Output the [x, y] coordinate of the center of the cell containing the given text.  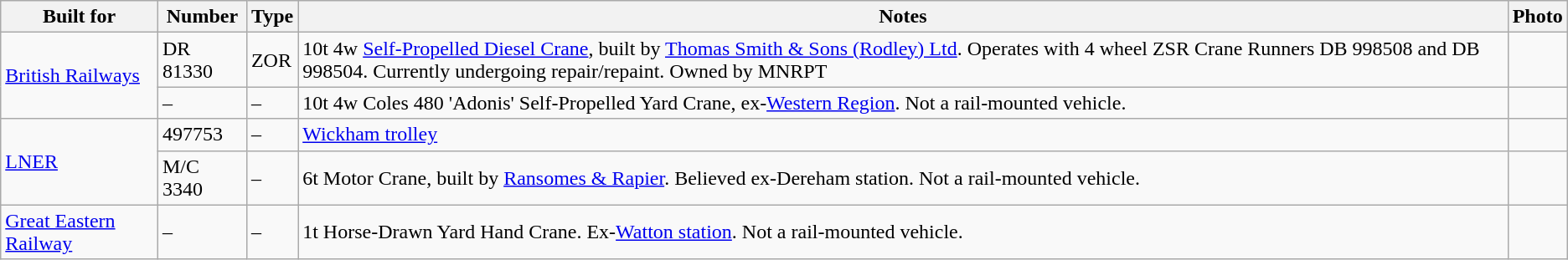
ZOR [271, 60]
Great Eastern Railway [80, 232]
Notes [903, 17]
DR 81330 [202, 60]
British Railways [80, 75]
Photo [1538, 17]
M/C 3340 [202, 177]
Number [202, 17]
10t 4w Coles 480 'Adonis' Self-Propelled Yard Crane, ex-Western Region. Not a rail-mounted vehicle. [903, 103]
497753 [202, 135]
1t Horse-Drawn Yard Hand Crane. Ex-Watton station. Not a rail-mounted vehicle. [903, 232]
LNER [80, 162]
Wickham trolley [903, 135]
Built for [80, 17]
6t Motor Crane, built by Ransomes & Rapier. Believed ex-Dereham station. Not a rail-mounted vehicle. [903, 177]
Type [271, 17]
